Extract the (x, y) coordinate from the center of the cell holding the provided text.  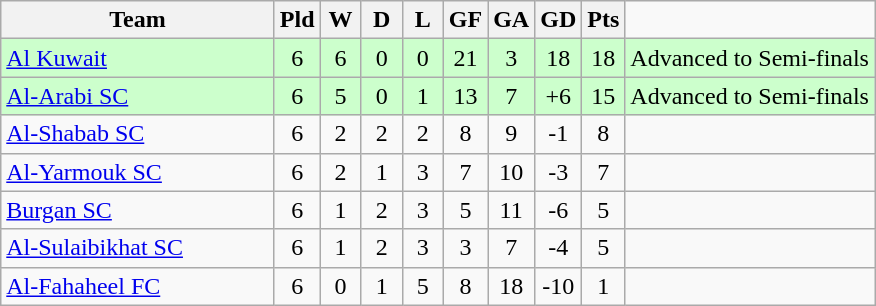
9 (512, 134)
15 (604, 96)
Al Kuwait (138, 58)
GA (512, 20)
11 (512, 210)
Team (138, 20)
10 (512, 172)
Al-Yarmouk SC (138, 172)
13 (465, 96)
-6 (558, 210)
GD (558, 20)
GF (465, 20)
L (422, 20)
Al-Arabi SC (138, 96)
Burgan SC (138, 210)
+6 (558, 96)
Pld (297, 20)
-1 (558, 134)
D (382, 20)
W (340, 20)
Pts (604, 20)
Al-Sulaibikhat SC (138, 248)
-3 (558, 172)
21 (465, 58)
Al-Shabab SC (138, 134)
Al-Fahaheel FC (138, 286)
-10 (558, 286)
-4 (558, 248)
